Identify which cell holds the provided text, then report its (x, y) central coordinate. 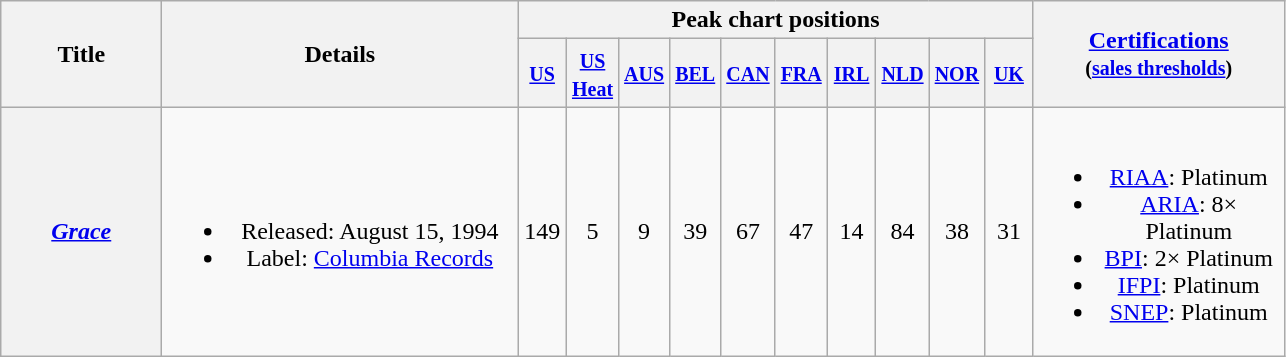
Certifications(sales thresholds) (1158, 54)
NLD (902, 74)
CAN (748, 74)
149 (542, 231)
IRL (852, 74)
14 (852, 231)
UK (1010, 74)
BEL (696, 74)
67 (748, 231)
38 (957, 231)
NOR (957, 74)
Released: August 15, 1994Label: Columbia Records (340, 231)
US Heat (592, 74)
84 (902, 231)
Details (340, 54)
39 (696, 231)
9 (644, 231)
RIAA: PlatinumARIA: 8× PlatinumBPI: 2× PlatinumIFPI: PlatinumSNEP: Platinum (1158, 231)
Grace (82, 231)
FRA (801, 74)
47 (801, 231)
5 (592, 231)
Title (82, 54)
31 (1010, 231)
US (542, 74)
AUS (644, 74)
Peak chart positions (776, 20)
